Return the [X, Y] coordinate for the center point of the cell that contains the specified text.  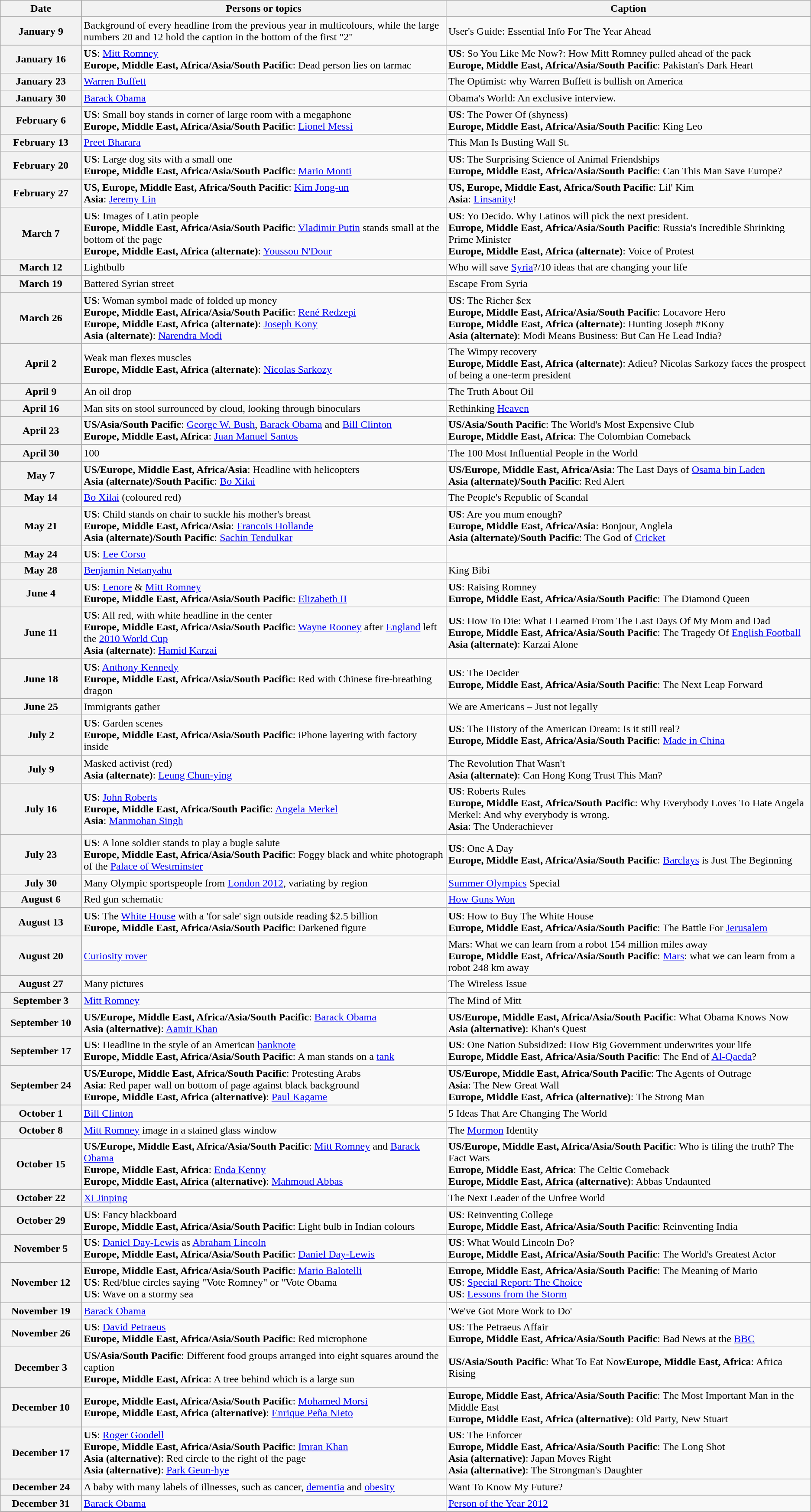
Persons or topics [264, 9]
The Wireless Issue [628, 984]
US: One A DayEurope, Middle East, Africa/Asia/South Pacific: Barclays is Just The Beginning [628, 855]
Summer Olympics Special [628, 883]
Person of the Year 2012 [628, 1503]
January 23 [41, 81]
April 30 [41, 453]
100 [264, 453]
June 18 [41, 678]
August 6 [41, 899]
July 16 [41, 809]
US: The Petraeus AffairEurope, Middle East, Africa/Asia/South Pacific: Bad News at the BBC [628, 1333]
Benjamin Netanyahu [264, 570]
A baby with many labels of illnesses, such as cancer, dementia and obesity [264, 1487]
The Next Leader of the Unfree World [628, 1198]
May 14 [41, 498]
September 17 [41, 1051]
February 13 [41, 143]
US: Small boy stands in corner of large room with a megaphoneEurope, Middle East, Africa/Asia/South Pacific: Lionel Messi [264, 121]
January 16 [41, 59]
The Optimist: why Warren Buffett is bullish on America [628, 81]
Lightbulb [264, 267]
Europe, Middle East, Africa/Asia/South Pacific: Mohamed MorsiEurope, Middle East, Africa (alternative): Enrique Peña Nieto [264, 1407]
Man sits on stool surrounced by cloud, looking through binoculars [264, 408]
Mitt Romney image in a stained glass window [264, 1130]
April 23 [41, 431]
US: Lee Corso [264, 554]
The People's Republic of Scandal [628, 498]
An oil drop [264, 392]
King Bibi [628, 570]
US, Europe, Middle East, Africa/South Pacific: Kim Jong-unAsia: Jeremy Lin [264, 193]
US: Large dog sits with a small oneEurope, Middle East, Africa/Asia/South Pacific: Mario Monti [264, 165]
April 2 [41, 364]
Mitt Romney [264, 1000]
Curiosity rover [264, 956]
September 24 [41, 1085]
The Truth About Oil [628, 392]
October 29 [41, 1220]
Date [41, 9]
October 15 [41, 1163]
Europe, Middle East, Africa/Asia/South Pacific: The Meaning of MarioUS: Special Report: The ChoiceUS: Lessons from the Storm [628, 1283]
February 20 [41, 165]
5 Ideas That Are Changing The World [628, 1113]
October 8 [41, 1130]
US: The History of the American Dream: Is it still real?Europe, Middle East, Africa/Asia/South Pacific: Made in China [628, 735]
US/Asia/South Pacific: George W. Bush, Barack Obama and Bill Clinton Europe, Middle East, Africa: Juan Manuel Santos [264, 431]
Red gun schematic [264, 899]
US: Daniel Day-Lewis as Abraham LincolnEurope, Middle East, Africa/Asia/South Pacific: Daniel Day-Lewis [264, 1248]
Obama's World: An exclusive interview. [628, 98]
US: David PetraeusEurope, Middle East, Africa/Asia/South Pacific: Red microphone [264, 1333]
US, Europe, Middle East, Africa/South Pacific: Lil' KimAsia: Linsanity! [628, 193]
January 9 [41, 31]
July 30 [41, 883]
US: Raising RomneyEurope, Middle East, Africa/Asia/South Pacific: The Diamond Queen [628, 593]
US: Are you mum enough?Europe, Middle East, Africa/Asia: Bonjour, AnglelaAsia (alternate)/South Pacific: The God of Cricket [628, 526]
US: The Surprising Science of Animal FriendshipsEurope, Middle East, Africa/Asia/South Pacific: Can This Man Save Europe? [628, 165]
US: Lenore & Mitt RomneyEurope, Middle East, Africa/Asia/South Pacific: Elizabeth II [264, 593]
Immigrants gather [264, 707]
Bo Xilai (coloured red) [264, 498]
US: Reinventing CollegeEurope, Middle East, Africa/Asia/South Pacific: Reinventing India [628, 1220]
Masked activist (red)Asia (alternate): Leung Chun-ying [264, 769]
July 23 [41, 855]
June 4 [41, 593]
US/Europe, Middle East, Africa/South Pacific: The Agents of OutrageAsia: The New Great WallEurope, Middle East, Africa (alternative): The Strong Man [628, 1085]
US: What Would Lincoln Do?Europe, Middle East, Africa/Asia/South Pacific: The World's Greatest Actor [628, 1248]
May 28 [41, 570]
April 9 [41, 392]
Escape From Syria [628, 283]
Bill Clinton [264, 1113]
The Wimpy recoveryEurope, Middle East, Africa (alternate): Adieu? Nicolas Sarkozy faces the prospect of being a one-term president [628, 364]
Europe, Middle East, Africa/Asia/South Pacific: Mario BalotelliUS: Red/blue circles saying "Vote Romney" or "Vote ObamaUS: Wave on a stormy sea [264, 1283]
US/Asia/South Pacific: The World's Most Expensive ClubEurope, Middle East, Africa: The Colombian Comeback [628, 431]
Warren Buffett [264, 81]
This Man Is Busting Wall St. [628, 143]
US: The DeciderEurope, Middle East, Africa/Asia/South Pacific: The Next Leap Forward [628, 678]
November 5 [41, 1248]
The 100 Most Influential People in the World [628, 453]
US: How to Buy The White HouseEurope, Middle East, Africa/Asia/South Pacific: The Battle For Jerusalem [628, 922]
US: Headline in the style of an American banknoteEurope, Middle East, Africa/Asia/South Pacific: A man stands on a tank [264, 1051]
January 30 [41, 98]
May 7 [41, 475]
US: John RobertsEurope, Middle East, Africa/South Pacific: Angela MerkelAsia: Manmohan Singh [264, 809]
Rethinking Heaven [628, 408]
US/Asia/South Pacific: What To Eat NowEurope, Middle East, Africa: Africa Rising [628, 1367]
US/Europe, Middle East, Africa/Asia/South Pacific: What Obama Knows NowAsia (alternative): Khan's Quest [628, 1023]
October 22 [41, 1198]
US: Mitt RomneyEurope, Middle East, Africa/Asia/South Pacific: Dead person lies on tarmac [264, 59]
Xi Jinping [264, 1198]
User's Guide: Essential Info For The Year Ahead [628, 31]
US: One Nation Subsidized: How Big Government underwrites your lifeEurope, Middle East, Africa/Asia/South Pacific: The End of Al-Qaeda? [628, 1051]
November 26 [41, 1333]
March 26 [41, 318]
November 19 [41, 1311]
December 10 [41, 1407]
April 16 [41, 408]
February 27 [41, 193]
The Revolution That Wasn'tAsia (alternate): Can Hong Kong Trust This Man? [628, 769]
August 20 [41, 956]
Preet Bharara [264, 143]
US/Europe, Middle East, Africa/Asia/South Pacific: Barack ObamaAsia (alternative): Aamir Khan [264, 1023]
Who will save Syria?/10 ideas that are changing your life [628, 267]
June 11 [41, 633]
US/Europe, Middle East, Africa/Asia: Headline with helicoptersAsia (alternate)/South Pacific: Bo Xilai [264, 475]
US: The Power Of (shyness)Europe, Middle East, Africa/Asia/South Pacific: King Leo [628, 121]
We are Americans – Just not legally [628, 707]
US: So You Like Me Now?: How Mitt Romney pulled ahead of the packEurope, Middle East, Africa/Asia/South Pacific: Pakistan's Dark Heart [628, 59]
February 6 [41, 121]
Many pictures [264, 984]
Want To Know My Future? [628, 1487]
November 12 [41, 1283]
May 24 [41, 554]
May 21 [41, 526]
July 2 [41, 735]
The Mind of Mitt [628, 1000]
US: Garden scenesEurope, Middle East, Africa/Asia/South Pacific: iPhone layering with factory inside [264, 735]
US/Europe, Middle East, Africa/Asia: The Last Days of Osama bin LadenAsia (alternate)/South Pacific: Red Alert [628, 475]
US: The White House with a 'for sale' sign outside reading $2.5 billionEurope, Middle East, Africa/Asia/South Pacific: Darkened figure [264, 922]
September 10 [41, 1023]
September 3 [41, 1000]
December 17 [41, 1453]
'We've Got More Work to Do' [628, 1311]
US: Fancy blackboardEurope, Middle East, Africa/Asia/South Pacific: Light bulb in Indian colours [264, 1220]
October 1 [41, 1113]
December 31 [41, 1503]
March 19 [41, 283]
How Guns Won [628, 899]
August 13 [41, 922]
August 27 [41, 984]
December 24 [41, 1487]
June 25 [41, 707]
March 7 [41, 233]
Caption [628, 9]
March 12 [41, 267]
The Mormon Identity [628, 1130]
July 9 [41, 769]
Weak man flexes musclesEurope, Middle East, Africa (alternate): Nicolas Sarkozy [264, 364]
Battered Syrian street [264, 283]
US: Anthony KennedyEurope, Middle East, Africa/Asia/South Pacific: Red with Chinese fire-breathing dragon [264, 678]
Many Olympic sportspeople from London 2012, variating by region [264, 883]
December 3 [41, 1367]
